Return the (X, Y) coordinate for the center point of the cell that contains the specified text.  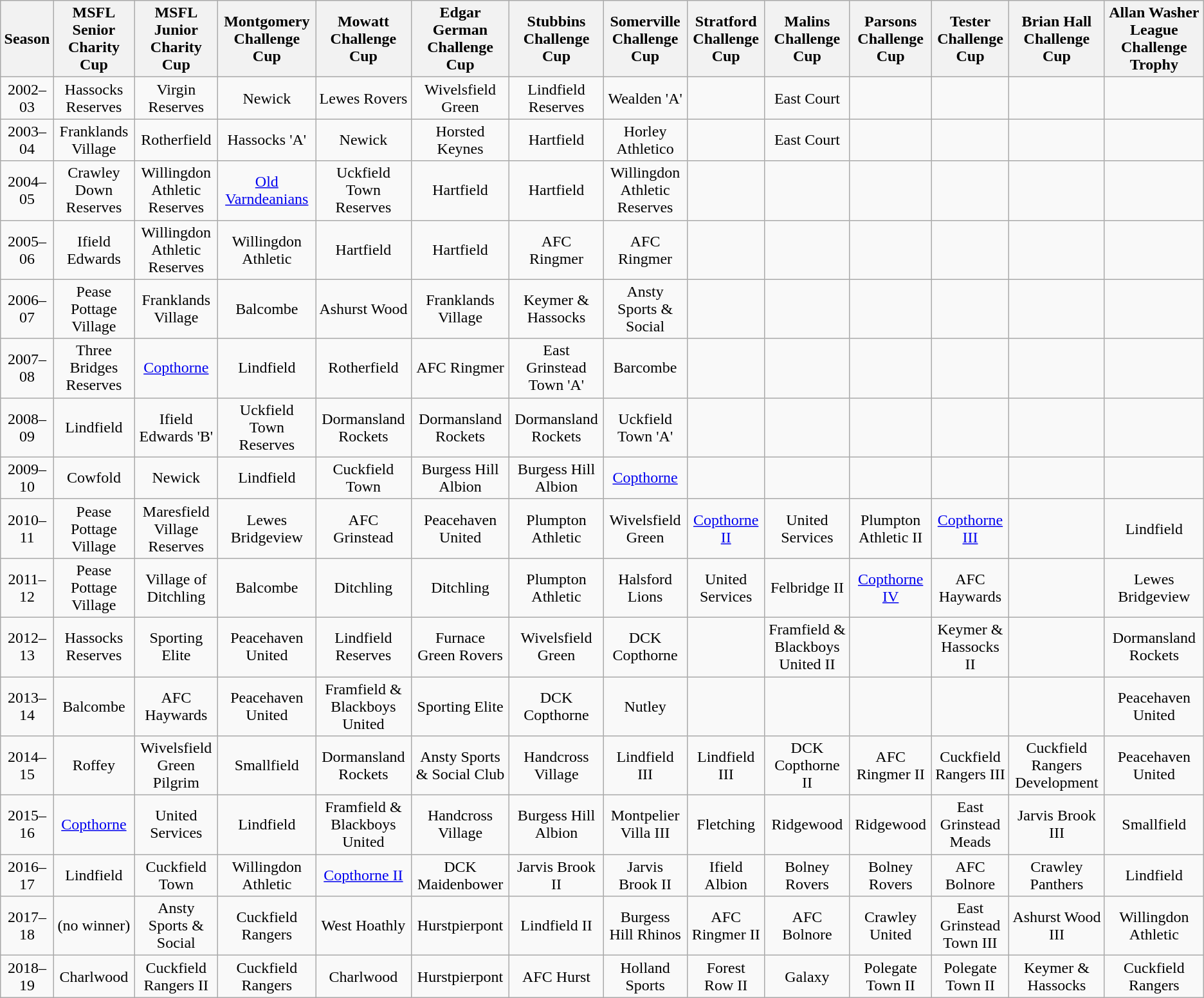
2005–06 (27, 250)
Village of Ditchling (176, 587)
2011–12 (27, 587)
AFC Hurst (556, 977)
2014–15 (27, 766)
Keymer & Hassocks II (971, 647)
Halsford Lions (645, 587)
Lewes Rovers (363, 98)
2018–19 (27, 977)
Old Varndeanians (267, 190)
DCK Maidenbower (461, 875)
Plumpton Athletic II (891, 528)
Virgin Reserves (176, 98)
Horley Athletico (645, 140)
Crawley Down Reserves (94, 190)
2006–07 (27, 309)
Montpelier Villa III (645, 825)
Cuckfield Rangers Development (1056, 766)
2012–13 (27, 647)
Maresfield Village Reserves (176, 528)
MSFL Junior Charity Cup (176, 39)
Copthorne III (971, 528)
Uckfield Town 'A' (645, 427)
2009–10 (27, 477)
Edgar German Challenge Cup (461, 39)
2015–16 (27, 825)
Felbridge II (807, 587)
Ansty Sports & Social Club (461, 766)
Season (27, 39)
DCK Copthorne II (807, 766)
Hassocks 'A' (267, 140)
2010–11 (27, 528)
Ifield Edwards (94, 250)
2013–14 (27, 707)
Somerville Challenge Cup (645, 39)
West Hoathly (363, 926)
Crawley Panthers (1056, 875)
2004–05 (27, 190)
Lindfield II (556, 926)
2007–08 (27, 368)
Crawley United (891, 926)
Tester Challenge Cup (971, 39)
Nutley (645, 707)
AFC Grinstead (363, 528)
(no winner) (94, 926)
Jarvis Brook III (1056, 825)
Horsted Keynes (461, 140)
Parsons Challenge Cup (891, 39)
Cuckfield Rangers II (176, 977)
Ifield Edwards 'B' (176, 427)
Ashurst Wood III (1056, 926)
Fletching (725, 825)
East Grinstead Town III (971, 926)
Framfield & Blackboys United II (807, 647)
East Grinstead Meads (971, 825)
Cuckfield Rangers III (971, 766)
2008–09 (27, 427)
Barcombe (645, 368)
Montgomery Challenge Cup (267, 39)
Mowatt Challenge Cup (363, 39)
Holland Sports (645, 977)
2017–18 (27, 926)
2002–03 (27, 98)
Furnace Green Rovers (461, 647)
2016–17 (27, 875)
Wealden 'A' (645, 98)
Cowfold (94, 477)
East Grinstead Town 'A' (556, 368)
Roffey (94, 766)
Forest Row II (725, 977)
Burgess Hill Rhinos (645, 926)
Three Bridges Reserves (94, 368)
Ifield Albion (725, 875)
Galaxy (807, 977)
Ashurst Wood (363, 309)
Stratford Challenge Cup (725, 39)
Stubbins Challenge Cup (556, 39)
Allan Washer League Challenge Trophy (1154, 39)
2003–04 (27, 140)
Copthorne IV (891, 587)
Wivelsfield Green Pilgrim (176, 766)
Malins Challenge Cup (807, 39)
Brian Hall Challenge Cup (1056, 39)
MSFL Senior Charity Cup (94, 39)
